Scan for the cell matching the given text and deliver its [x, y] coordinate at center. 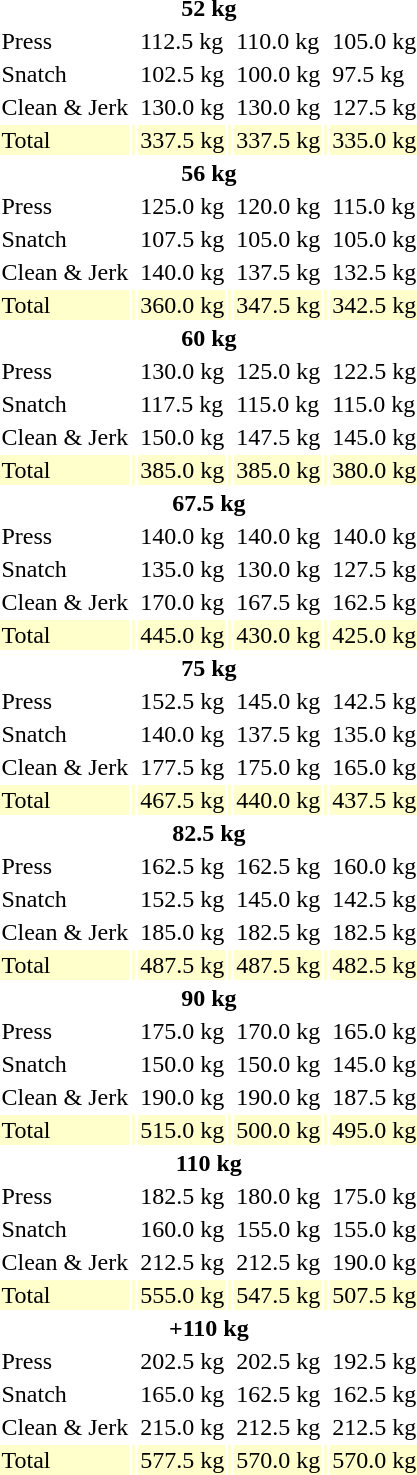
467.5 kg [182, 800]
180.0 kg [278, 1196]
102.5 kg [182, 74]
347.5 kg [278, 305]
135.0 kg [182, 569]
100.0 kg [278, 74]
105.0 kg [278, 239]
117.5 kg [182, 404]
500.0 kg [278, 1130]
515.0 kg [182, 1130]
440.0 kg [278, 800]
147.5 kg [278, 437]
430.0 kg [278, 635]
110.0 kg [278, 41]
177.5 kg [182, 767]
107.5 kg [182, 239]
555.0 kg [182, 1295]
120.0 kg [278, 206]
115.0 kg [278, 404]
167.5 kg [278, 602]
165.0 kg [182, 1394]
570.0 kg [278, 1460]
445.0 kg [182, 635]
577.5 kg [182, 1460]
547.5 kg [278, 1295]
112.5 kg [182, 41]
160.0 kg [182, 1229]
215.0 kg [182, 1427]
155.0 kg [278, 1229]
360.0 kg [182, 305]
185.0 kg [182, 932]
